For the text-containing cell, return its midpoint in [X, Y] coordinate format. 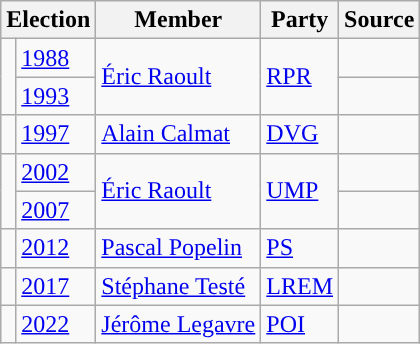
Source [380, 20]
1993 [56, 96]
2022 [56, 324]
2017 [56, 286]
Election [48, 20]
POI [300, 324]
UMP [300, 191]
Pascal Popelin [178, 248]
PS [300, 248]
Stéphane Testé [178, 286]
2007 [56, 210]
1997 [56, 134]
RPR [300, 77]
Member [178, 20]
2012 [56, 248]
1988 [56, 58]
Party [300, 20]
LREM [300, 286]
DVG [300, 134]
Jérôme Legavre [178, 324]
2002 [56, 172]
Alain Calmat [178, 134]
